Return (x, y) of the center of cell containing provided text 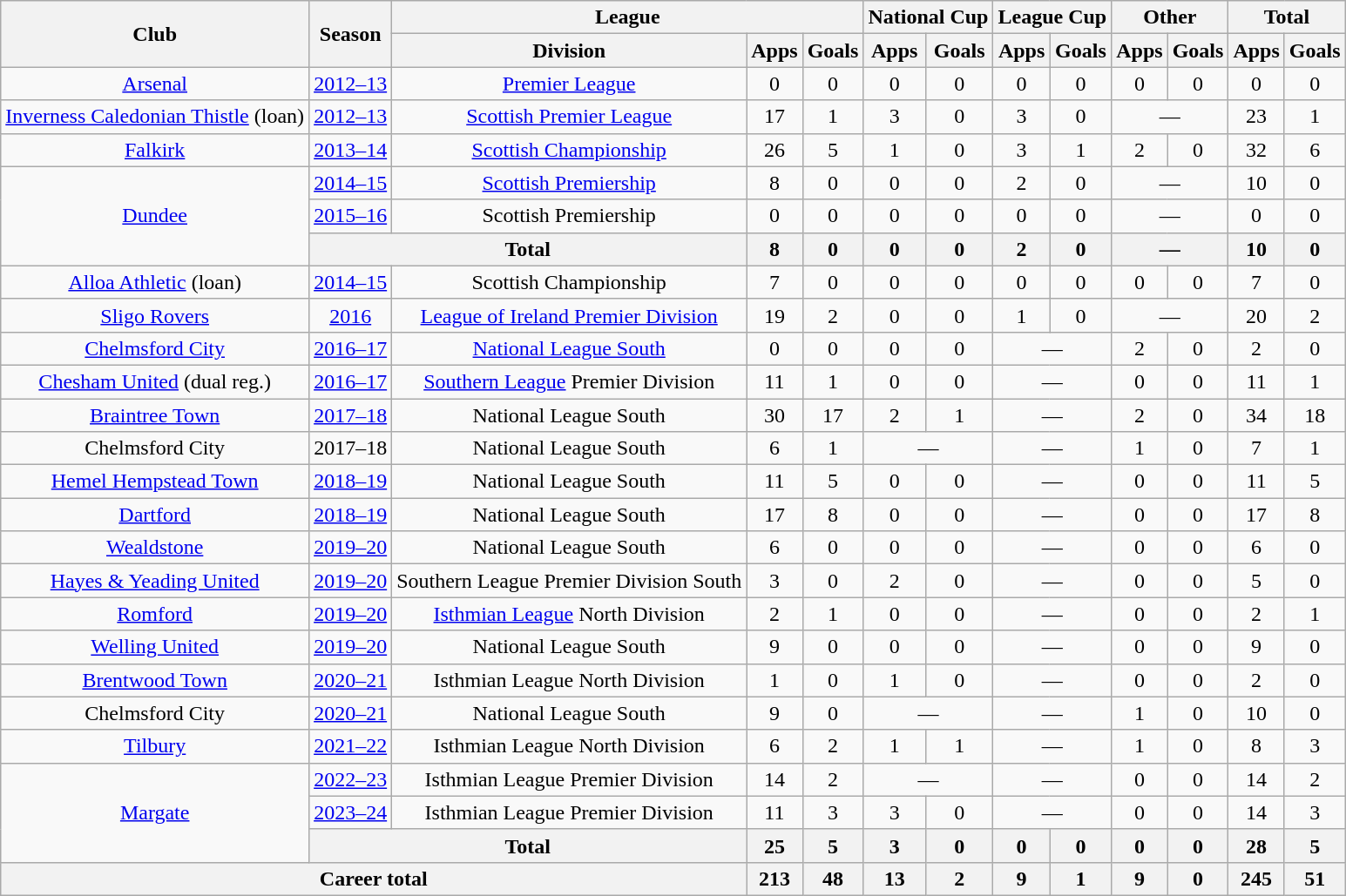
2022–23 (350, 779)
Other (1170, 17)
Dartford (155, 515)
19 (774, 315)
Dundee (155, 216)
Chesham United (dual reg.) (155, 381)
32 (1256, 150)
Wealdstone (155, 548)
Arsenal (155, 84)
Hemel Hempstead Town (155, 482)
Romford (155, 614)
13 (895, 879)
2013–14 (350, 150)
Brentwood Town (155, 680)
2015–16 (350, 216)
213 (774, 879)
18 (1315, 415)
Tilbury (155, 746)
Inverness Caledonian Thistle (loan) (155, 117)
Division (570, 51)
League (627, 17)
Alloa Athletic (loan) (155, 282)
Career total (374, 879)
34 (1256, 415)
48 (833, 879)
26 (774, 150)
2016 (350, 315)
2021–22 (350, 746)
League Cup (1052, 17)
Sligo Rovers (155, 315)
Southern League Premier Division (570, 381)
Scottish Premier League (570, 117)
Hayes & Yeading United (155, 581)
Season (350, 34)
23 (1256, 117)
National Cup (929, 17)
Club (155, 34)
51 (1315, 879)
Braintree Town (155, 415)
30 (774, 415)
Falkirk (155, 150)
245 (1256, 879)
Southern League Premier Division South (570, 581)
28 (1256, 845)
Welling United (155, 647)
20 (1256, 315)
League of Ireland Premier Division (570, 315)
25 (774, 845)
2023–24 (350, 812)
Margate (155, 812)
Premier League (570, 84)
